Return the (X, Y) coordinate for the center point of the cell that contains the specified text.  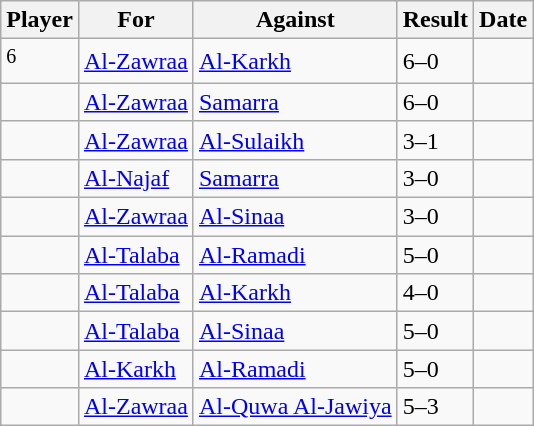
Result (435, 20)
Player (40, 20)
Al-Quwa Al-Jawiya (295, 407)
6 (40, 62)
3–1 (435, 140)
Al-Sulaikh (295, 140)
Against (295, 20)
4–0 (435, 293)
Al-Najaf (136, 178)
Date (504, 20)
5–3 (435, 407)
For (136, 20)
